Find where the given text appears and provide that cell's center as [X, Y] coordinate. 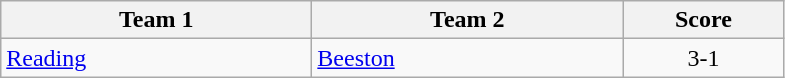
Beeston [468, 58]
3-1 [704, 58]
Reading [156, 58]
Team 2 [468, 20]
Score [704, 20]
Team 1 [156, 20]
